Locate the cell with the specified text and output its (x, y) center coordinate. 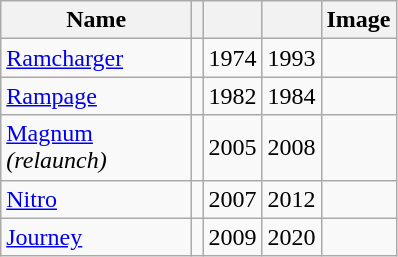
1993 (292, 58)
Nitro (96, 199)
2009 (232, 237)
2008 (292, 148)
2020 (292, 237)
Name (96, 20)
Rampage (96, 96)
1982 (232, 96)
2007 (232, 199)
1974 (232, 58)
2005 (232, 148)
2012 (292, 199)
Journey (96, 237)
Magnum(relaunch) (96, 148)
Ramcharger (96, 58)
Image (358, 20)
1984 (292, 96)
